Return (X, Y) of the center of cell containing provided text 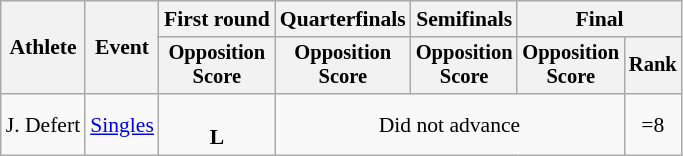
L (217, 124)
J. Defert (43, 124)
Did not advance (450, 124)
=8 (653, 124)
Semifinals (464, 19)
Athlete (43, 48)
Singles (122, 124)
First round (217, 19)
Event (122, 48)
Final (599, 19)
Rank (653, 66)
Quarterfinals (343, 19)
